Find where the given text appears and provide that cell's center as [X, Y] coordinate. 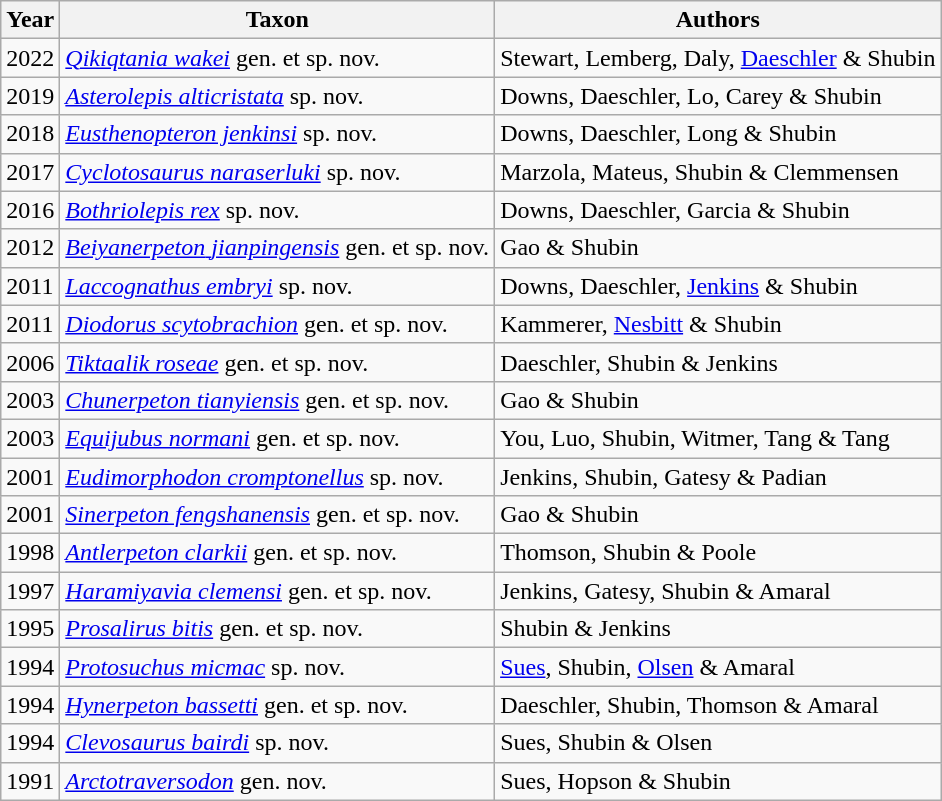
Haramiyavia clemensi gen. et sp. nov. [278, 591]
2016 [30, 210]
Asterolepis alticristata sp. nov. [278, 96]
Antlerpeton clarkii gen. et sp. nov. [278, 553]
Equijubus normani gen. et sp. nov. [278, 438]
Daeschler, Shubin, Thomson & Amaral [718, 705]
2022 [30, 58]
2018 [30, 134]
Eusthenopteron jenkinsi sp. nov. [278, 134]
1995 [30, 629]
Downs, Daeschler, Jenkins & Shubin [718, 286]
Arctotraversodon gen. nov. [278, 781]
Sues, Hopson & Shubin [718, 781]
Thomson, Shubin & Poole [718, 553]
Eudimorphodon cromptonellus sp. nov. [278, 477]
Daeschler, Shubin & Jenkins [718, 362]
Hynerpeton bassetti gen. et sp. nov. [278, 705]
2006 [30, 362]
Sinerpeton fengshanensis gen. et sp. nov. [278, 515]
Clevosaurus bairdi sp. nov. [278, 743]
Jenkins, Shubin, Gatesy & Padian [718, 477]
Downs, Daeschler, Garcia & Shubin [718, 210]
1991 [30, 781]
1998 [30, 553]
2019 [30, 96]
Marzola, Mateus, Shubin & Clemmensen [718, 172]
Diodorus scytobrachion gen. et sp. nov. [278, 324]
Shubin & Jenkins [718, 629]
You, Luo, Shubin, Witmer, Tang & Tang [718, 438]
Authors [718, 20]
Jenkins, Gatesy, Shubin & Amaral [718, 591]
2012 [30, 248]
Taxon [278, 20]
Bothriolepis rex sp. nov. [278, 210]
Sues, Shubin, Olsen & Amaral [718, 667]
Downs, Daeschler, Long & Shubin [718, 134]
Sues, Shubin & Olsen [718, 743]
Protosuchus micmac sp. nov. [278, 667]
Downs, Daeschler, Lo, Carey & Shubin [718, 96]
Kammerer, Nesbitt & Shubin [718, 324]
Prosalirus bitis gen. et sp. nov. [278, 629]
2017 [30, 172]
Qikiqtania wakei gen. et sp. nov. [278, 58]
Stewart, Lemberg, Daly, Daeschler & Shubin [718, 58]
Chunerpeton tianyiensis gen. et sp. nov. [278, 400]
Tiktaalik roseae gen. et sp. nov. [278, 362]
1997 [30, 591]
Cyclotosaurus naraserluki sp. nov. [278, 172]
Beiyanerpeton jianpingensis gen. et sp. nov. [278, 248]
Year [30, 20]
Laccognathus embryi sp. nov. [278, 286]
